Return the (x, y) coordinate for the center point of the cell that contains the specified text.  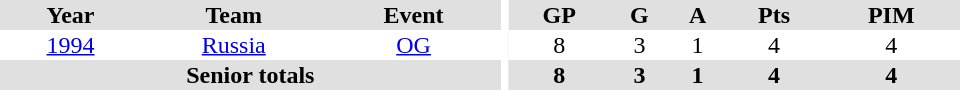
Team (234, 15)
Russia (234, 45)
Year (70, 15)
GP (559, 15)
OG (413, 45)
A (697, 15)
Senior totals (250, 75)
Event (413, 15)
Pts (774, 15)
1994 (70, 45)
PIM (892, 15)
G (639, 15)
